Search for the cell housing the specified text and yield its [x, y] center coordinate. 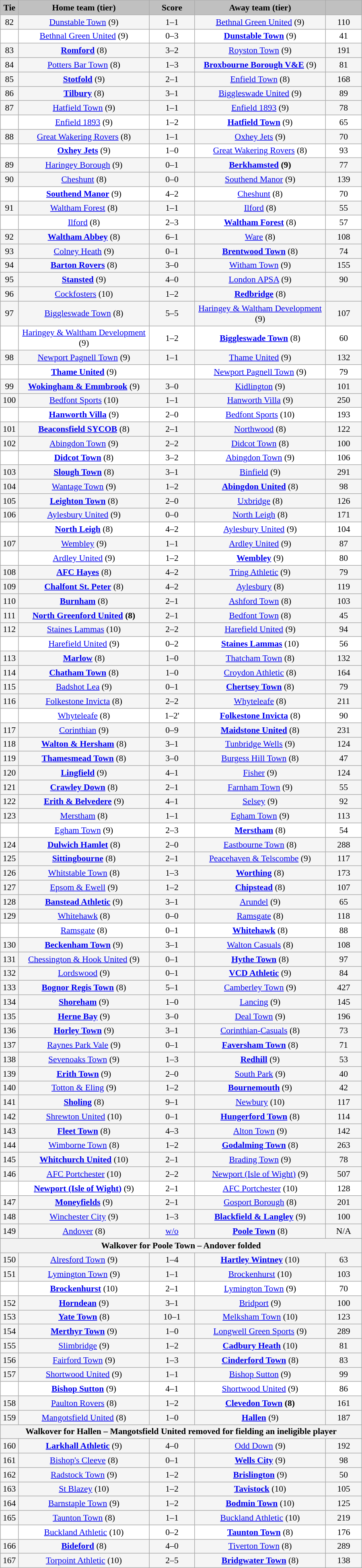
56 [343, 644]
1–4 [172, 1260]
143 [10, 1131]
N/A [343, 1231]
1–2' [172, 716]
Erith Town (9) [84, 1074]
Whitstable Town (8) [84, 873]
Thamesmead Town (8) [84, 759]
507 [343, 1174]
Bideford (8) [84, 1546]
156 [10, 1360]
Bournemouth (9) [260, 1088]
Hartley Wintney (10) [260, 1260]
151 [10, 1275]
VCD Athletic (9) [260, 973]
Stansted (9) [84, 280]
63 [343, 1260]
162 [10, 1475]
Erith & Belvedere (9) [84, 802]
Banstead Athletic (9) [84, 902]
159 [10, 1418]
Potters Bar Town (8) [84, 65]
77 [343, 165]
Brentwood Town (8) [260, 251]
Witham Town (9) [260, 265]
131 [10, 959]
137 [10, 1045]
Barnstaple Town (9) [84, 1504]
0–3 [172, 36]
Eastbourne Town (8) [260, 845]
Tilbury (8) [84, 94]
134 [10, 1002]
AFC Hayes (8) [84, 573]
Chalfont St. Peter (8) [84, 587]
Chertsey Town (8) [260, 687]
291 [343, 472]
Corinthian-Casuals (8) [260, 1031]
Horley Town (9) [84, 1031]
153 [10, 1317]
158 [10, 1403]
Slough Town (8) [84, 472]
Burnham (8) [84, 601]
Bishop's Cleeve (8) [84, 1461]
53 [343, 1059]
187 [343, 1418]
Kidlington (9) [260, 386]
5–1 [172, 988]
Chatham Town (8) [84, 673]
Hallen (9) [260, 1418]
146 [10, 1174]
111 [10, 616]
166 [10, 1546]
Abingdon United (8) [260, 486]
Colney Heath (9) [84, 251]
Clevedon Town (8) [260, 1403]
Arundel (9) [260, 902]
Tunbridge Wells (9) [260, 744]
Bognor Regis Town (8) [84, 988]
136 [10, 1031]
173 [343, 873]
Badshot Lea (9) [84, 687]
Northwood (8) [260, 429]
112 [10, 630]
0–9 [172, 730]
Cockfosters (10) [84, 294]
Lordswood (9) [84, 973]
50 [343, 1475]
140 [10, 1088]
191 [343, 51]
Crawley Down (8) [84, 787]
Ware (8) [260, 237]
60 [343, 338]
Gosport Borough (8) [260, 1203]
Royston Town (9) [260, 51]
Alresford Town (9) [84, 1260]
Paulton Rovers (8) [84, 1403]
Camberley Town (9) [260, 988]
168 [343, 79]
St Blazey (10) [84, 1489]
Raynes Park Vale (9) [84, 1045]
96 [10, 294]
Yate Town (8) [84, 1317]
201 [343, 1203]
Wimborne Town (8) [84, 1145]
Bodmin Town (10) [260, 1504]
Dulwich Hamlet (8) [84, 845]
Alton Town (9) [260, 1131]
Lancing (9) [260, 1002]
Bedfont Town (8) [260, 616]
South Park (9) [260, 1074]
109 [10, 587]
North Greenford United (8) [84, 616]
London APSA (9) [260, 280]
167 [10, 1561]
149 [10, 1231]
Haringey Borough (9) [84, 165]
w/o [172, 1231]
Sholing (8) [84, 1102]
95 [10, 280]
Hungerford Town (8) [260, 1117]
85 [10, 79]
Andover (8) [84, 1231]
Biggleswade United (9) [260, 94]
Redhill (9) [260, 1059]
73 [343, 1031]
47 [343, 759]
Faversham Town (8) [260, 1045]
Marlow (8) [84, 659]
10–1 [172, 1317]
Poole Town (8) [260, 1231]
250 [343, 400]
160 [10, 1446]
231 [343, 730]
Godalming Town (8) [260, 1145]
40 [343, 1074]
Aylesbury (8) [260, 587]
150 [10, 1260]
Merthyr Town (9) [84, 1332]
Uxbridge (8) [260, 501]
Epsom & Ewell (9) [84, 888]
Enfield Town (8) [260, 79]
Mangotsfield United (8) [84, 1418]
74 [343, 251]
Tiverton Town (8) [260, 1546]
Croydon Athletic (8) [260, 673]
Fairford Town (9) [84, 1360]
Chipstead (8) [260, 888]
165 [10, 1518]
Stotfold (9) [84, 79]
Blackfield & Langley (9) [260, 1217]
Herne Bay (9) [84, 1016]
116 [10, 702]
Score [172, 8]
80 [343, 558]
288 [343, 845]
Melksham Town (10) [260, 1317]
Barton Rovers (8) [84, 265]
Corinthian (9) [84, 730]
Tavistock (10) [260, 1489]
82 [10, 22]
57 [343, 223]
Fleet Town (8) [84, 1131]
Farnham Town (9) [260, 787]
157 [10, 1375]
Deal Town (9) [260, 1016]
Sittingbourne (8) [84, 859]
171 [343, 515]
Bridgwater Town (8) [260, 1561]
6–1 [172, 237]
2–5 [172, 1561]
Binfield (9) [260, 472]
91 [10, 208]
41 [343, 36]
148 [10, 1217]
Beaconsfield SYCOB (8) [84, 429]
Walkover for Hallen – Mangotsfield United removed for fielding an ineligible player [181, 1432]
176 [343, 1532]
5–5 [172, 314]
Newbury (10) [260, 1102]
Redbridge (8) [260, 294]
Cinderford Town (8) [260, 1360]
130 [10, 945]
Sevenoaks Town (9) [84, 1059]
Romford (8) [84, 51]
Beckenham Town (9) [84, 945]
Tring Athletic (9) [260, 573]
Hythe Town (8) [260, 959]
144 [10, 1145]
152 [10, 1303]
Waltham Abbey (8) [84, 237]
121 [10, 787]
Wokingham & Emmbrook (9) [84, 386]
Lingfield (9) [84, 773]
Torpoint Athletic (10) [84, 1561]
Brading Town (9) [260, 1160]
196 [343, 1016]
9–1 [172, 1102]
Tie [10, 8]
Walkover for Poole Town – Andover folded [181, 1246]
Home team (tier) [84, 8]
Shrewton United (10) [84, 1117]
Peacehaven & Telscombe (9) [260, 859]
192 [343, 1446]
Wantage Town (9) [84, 486]
211 [343, 702]
Thatcham Town (8) [260, 659]
Brislington (9) [260, 1475]
Fisher (9) [260, 773]
163 [10, 1489]
Winchester City (9) [84, 1217]
129 [10, 916]
Moneyfields (9) [84, 1203]
Horndean (9) [84, 1303]
Berkhamsted (9) [260, 165]
Ashford Town (8) [260, 601]
Longwell Green Sports (9) [260, 1332]
115 [10, 687]
Shoreham (9) [84, 1002]
427 [343, 988]
Walton Casuals (8) [260, 945]
147 [10, 1203]
Larkhall Athletic (9) [84, 1446]
127 [10, 888]
Burgess Hill Town (8) [260, 759]
219 [343, 1518]
Walton & Hersham (8) [84, 744]
Maidstone United (8) [260, 730]
Bridport (9) [260, 1303]
45 [343, 616]
Chessington & Hook United (9) [84, 959]
Slimbridge (9) [84, 1346]
Whitchurch United (10) [84, 1160]
Radstock Town (9) [84, 1475]
54 [343, 830]
154 [10, 1332]
141 [10, 1102]
133 [10, 988]
135 [10, 1016]
Selsey (9) [260, 802]
4–3 [172, 1131]
Away team (tier) [260, 8]
42 [343, 1088]
120 [10, 773]
Broxbourne Borough V&E (9) [260, 65]
Leighton Town (8) [84, 501]
71 [343, 1045]
Totton & Eling (9) [84, 1088]
102 [10, 443]
Worthing (8) [260, 873]
193 [343, 415]
Odd Down (9) [260, 1446]
Cadbury Heath (10) [260, 1346]
263 [343, 1145]
Wells City (9) [260, 1461]
